Capture the cell that displays the provided text and extract its [X, Y] central coordinate. 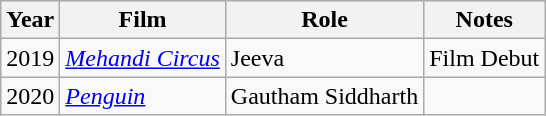
Film [142, 20]
2019 [30, 58]
Gautham Siddharth [324, 96]
Jeeva [324, 58]
Role [324, 20]
Penguin [142, 96]
2020 [30, 96]
Year [30, 20]
Mehandi Circus [142, 58]
Film Debut [484, 58]
Notes [484, 20]
